Determine the [x, y] coordinate at the center of the cell enclosing the given text.  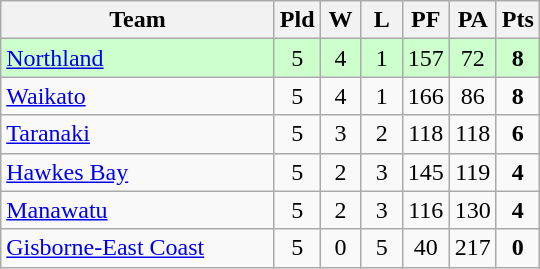
Pld [297, 20]
72 [472, 58]
217 [472, 248]
157 [426, 58]
Gisborne-East Coast [138, 248]
130 [472, 210]
86 [472, 96]
Pts [518, 20]
40 [426, 248]
PF [426, 20]
L [382, 20]
116 [426, 210]
Manawatu [138, 210]
Northland [138, 58]
119 [472, 172]
W [340, 20]
6 [518, 134]
Hawkes Bay [138, 172]
Team [138, 20]
Taranaki [138, 134]
Waikato [138, 96]
PA [472, 20]
166 [426, 96]
145 [426, 172]
